Return the (X, Y) coordinate for the center point of the cell that contains the specified text.  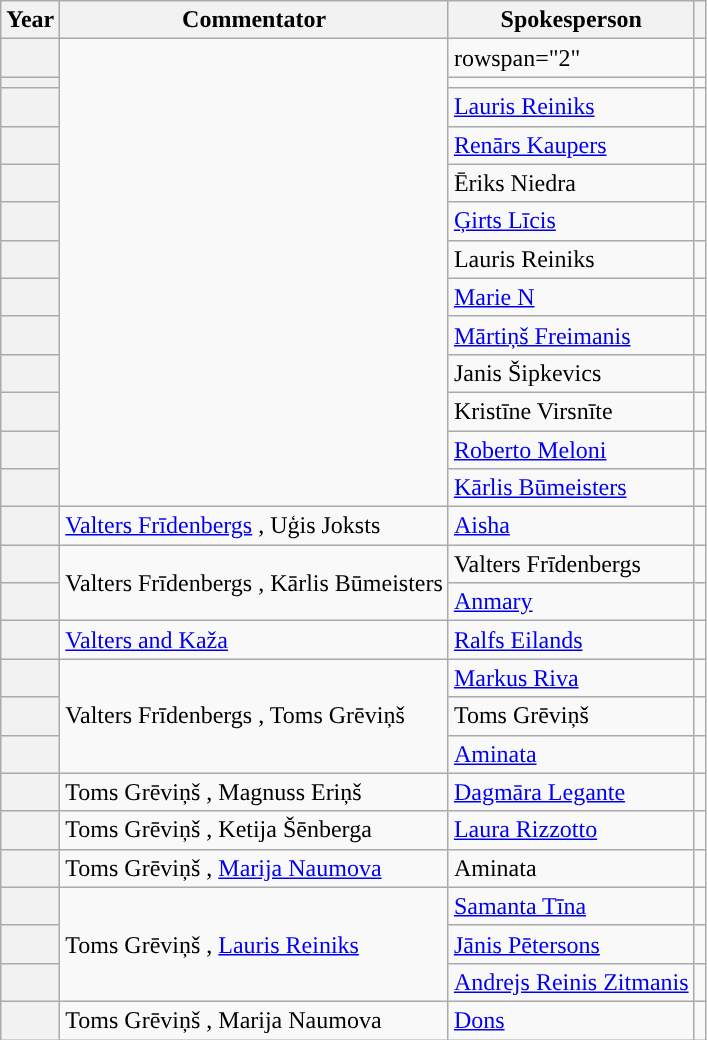
Anmary (571, 602)
Jānis Pētersons (571, 944)
Valters Frīdenbergs (571, 564)
Renārs Kaupers (571, 145)
Markus Riva (571, 678)
Year (30, 20)
Spokesperson (571, 20)
Toms Grēviņš (571, 716)
Ģirts Līcis (571, 221)
Toms Grēviņš , Ketija Šēnberga (254, 830)
Samanta Tīna (571, 906)
Valters Frīdenbergs , Uģis Joksts (254, 526)
Commentator (254, 20)
Dagmāra Legante (571, 792)
Dons (571, 1020)
Aisha (571, 526)
Valters and Kaža (254, 640)
Valters Frīdenbergs , Toms Grēviņš (254, 716)
Ēriks Niedra (571, 183)
rowspan="2" (571, 58)
Toms Grēviņš , Lauris Reiniks (254, 944)
Roberto Meloni (571, 449)
Janis Šipkevics (571, 373)
Laura Rizzotto (571, 830)
Ralfs Eilands (571, 640)
Valters Frīdenbergs , Kārlis Būmeisters (254, 583)
Kārlis Būmeisters (571, 488)
Marie N (571, 297)
Kristīne Virsnīte (571, 411)
Andrejs Reinis Zitmanis (571, 982)
Toms Grēviņš , Magnuss Eriņš (254, 792)
Mārtiņš Freimanis (571, 335)
